Return [X, Y] of the center of cell containing provided text 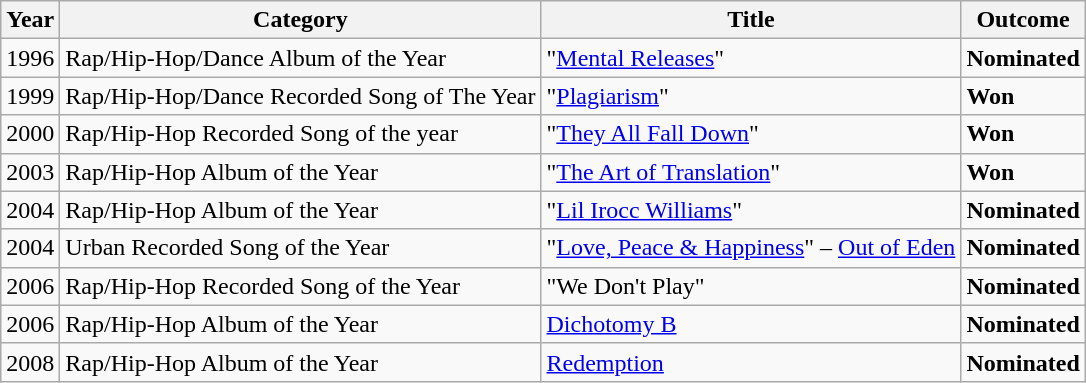
Category [300, 20]
Redemption [751, 362]
"The Art of Translation" [751, 172]
Urban Recorded Song of the Year [300, 248]
"We Don't Play" [751, 286]
Outcome [1023, 20]
"Love, Peace & Happiness" – Out of Eden [751, 248]
2000 [30, 134]
Dichotomy B [751, 324]
"Lil Irocc Williams" [751, 210]
"Plagiarism" [751, 96]
"Mental Releases" [751, 58]
2003 [30, 172]
Rap/Hip-Hop Recorded Song of the Year [300, 286]
1999 [30, 96]
2008 [30, 362]
Title [751, 20]
Rap/Hip-Hop/Dance Recorded Song of The Year [300, 96]
Rap/Hip-Hop Recorded Song of the year [300, 134]
1996 [30, 58]
Rap/Hip-Hop/Dance Album of the Year [300, 58]
Year [30, 20]
"They All Fall Down" [751, 134]
